Search for the cell housing the specified text and yield its [X, Y] center coordinate. 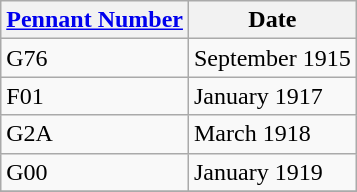
F01 [95, 96]
January 1917 [272, 96]
Pennant Number [95, 20]
March 1918 [272, 134]
G76 [95, 58]
G2A [95, 134]
September 1915 [272, 58]
G00 [95, 172]
Date [272, 20]
January 1919 [272, 172]
